Scan for the cell matching the given text and deliver its [x, y] coordinate at center. 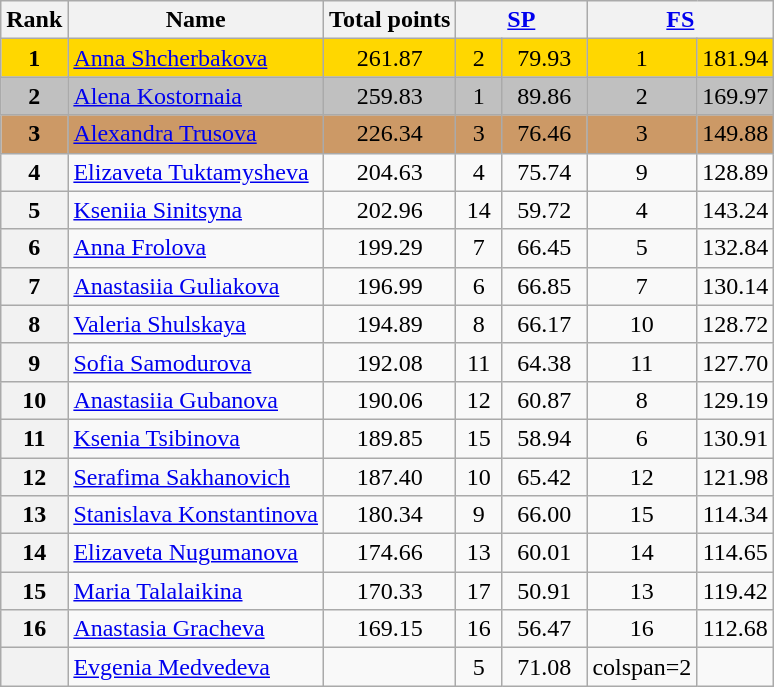
119.42 [736, 591]
Evgenia Medvedeva [196, 667]
colspan=2 [642, 667]
143.24 [736, 210]
Valeria Shulskaya [196, 324]
181.94 [736, 58]
Anastasiia Guliakova [196, 286]
190.06 [390, 400]
128.89 [736, 172]
64.38 [544, 362]
Name [196, 20]
58.94 [544, 438]
66.00 [544, 515]
Maria Talalaikina [196, 591]
199.29 [390, 248]
65.42 [544, 477]
79.93 [544, 58]
169.15 [390, 629]
121.98 [736, 477]
149.88 [736, 134]
189.85 [390, 438]
202.96 [390, 210]
Ksenia Tsibinova [196, 438]
196.99 [390, 286]
174.66 [390, 553]
59.72 [544, 210]
Sofia Samodurova [196, 362]
17 [479, 591]
56.47 [544, 629]
261.87 [390, 58]
75.74 [544, 172]
Anna Frolova [196, 248]
60.87 [544, 400]
Anna Shcherbakova [196, 58]
130.91 [736, 438]
Rank [34, 20]
114.65 [736, 553]
194.89 [390, 324]
FS [680, 20]
89.86 [544, 96]
187.40 [390, 477]
Total points [390, 20]
Anastasia Gracheva [196, 629]
129.19 [736, 400]
112.68 [736, 629]
60.01 [544, 553]
Anastasiia Gubanova [196, 400]
226.34 [390, 134]
66.85 [544, 286]
128.72 [736, 324]
259.83 [390, 96]
170.33 [390, 591]
180.34 [390, 515]
Alexandra Trusova [196, 134]
127.70 [736, 362]
192.08 [390, 362]
Elizaveta Tuktamysheva [196, 172]
76.46 [544, 134]
169.97 [736, 96]
Elizaveta Nugumanova [196, 553]
Stanislava Konstantinova [196, 515]
130.14 [736, 286]
SP [522, 20]
114.34 [736, 515]
Kseniia Sinitsyna [196, 210]
66.45 [544, 248]
132.84 [736, 248]
71.08 [544, 667]
50.91 [544, 591]
Serafima Sakhanovich [196, 477]
66.17 [544, 324]
Alena Kostornaia [196, 96]
204.63 [390, 172]
